From the cell containing the given text, extract its center point as [x, y] coordinate. 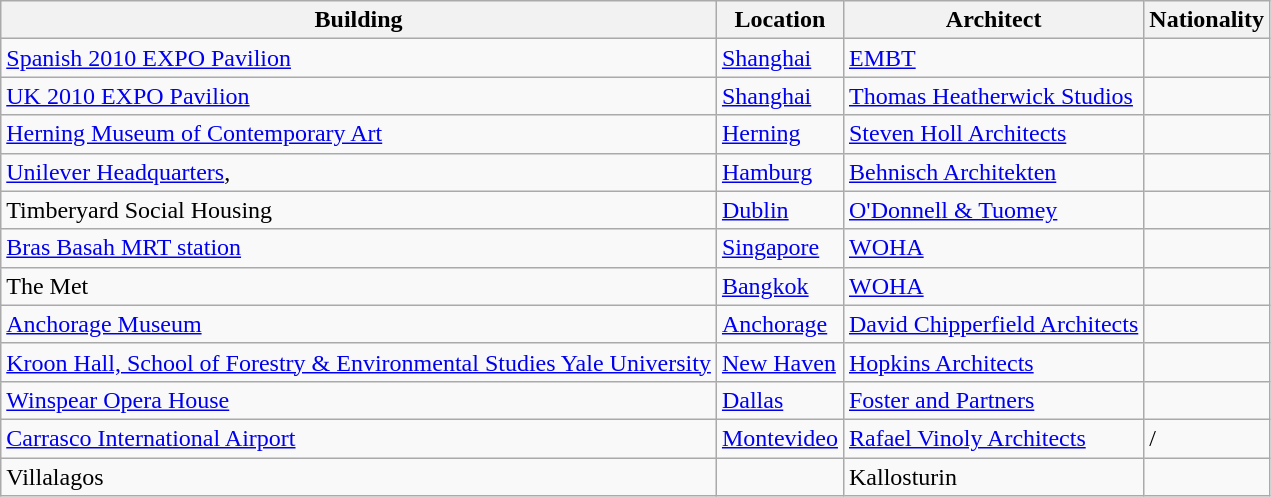
Hopkins Architects [993, 362]
Villalagos [359, 477]
Bras Basah MRT station [359, 248]
Foster and Partners [993, 400]
Anchorage Museum [359, 324]
Carrasco International Airport [359, 438]
Steven Holl Architects [993, 134]
Thomas Heatherwick Studios [993, 96]
Rafael Vinoly Architects [993, 438]
EMBT [993, 58]
Herning [780, 134]
Spanish 2010 EXPO Pavilion [359, 58]
The Met [359, 286]
Kroon Hall, School of Forestry & Environmental Studies Yale University [359, 362]
Location [780, 20]
Architect [993, 20]
Herning Museum of Contemporary Art [359, 134]
David Chipperfield Architects [993, 324]
Dublin [780, 210]
Anchorage [780, 324]
Hamburg [780, 172]
Behnisch Architekten [993, 172]
Montevideo [780, 438]
Nationality [1207, 20]
/ [1207, 438]
Bangkok [780, 286]
UK 2010 EXPO Pavilion [359, 96]
Dallas [780, 400]
New Haven [780, 362]
Winspear Opera House [359, 400]
Unilever Headquarters, [359, 172]
Singapore [780, 248]
O'Donnell & Tuomey [993, 210]
Kallosturin [993, 477]
Building [359, 20]
Timberyard Social Housing [359, 210]
